Capture the cell that displays the provided text and extract its [X, Y] central coordinate. 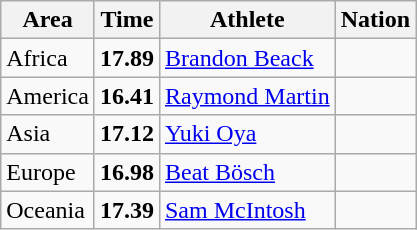
16.98 [126, 172]
Time [126, 20]
Athlete [247, 20]
Sam McIntosh [247, 210]
Nation [375, 20]
17.39 [126, 210]
Europe [48, 172]
17.12 [126, 134]
Oceania [48, 210]
Yuki Oya [247, 134]
Africa [48, 58]
America [48, 96]
Asia [48, 134]
Area [48, 20]
17.89 [126, 58]
Beat Bösch [247, 172]
Raymond Martin [247, 96]
16.41 [126, 96]
Brandon Beack [247, 58]
